Pinpoint the cell where the given text exists, returning its [x, y] midpoint coordinate. 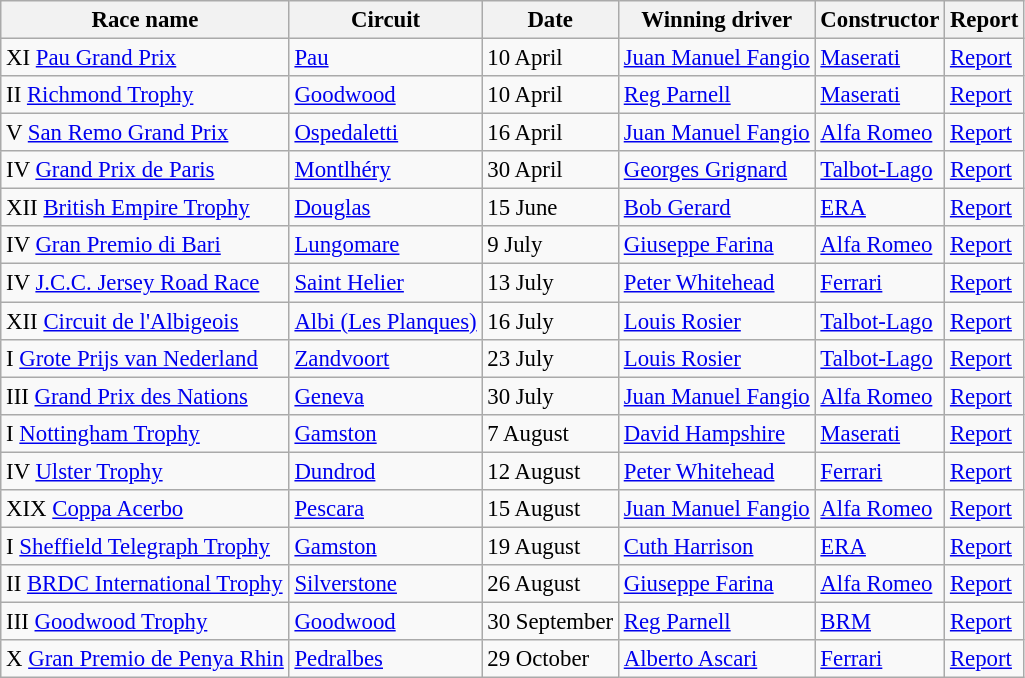
15 August [550, 509]
II BRDC International Trophy [145, 584]
26 August [550, 584]
XII British Empire Trophy [145, 208]
16 July [550, 321]
I Sheffield Telegraph Trophy [145, 546]
Race name [145, 20]
19 August [550, 546]
Lungomare [386, 245]
Geneva [386, 396]
29 October [550, 659]
Albi (Les Planques) [386, 321]
I Nottingham Trophy [145, 433]
IV J.C.C. Jersey Road Race [145, 283]
Montlhéry [386, 170]
Ospedaletti [386, 133]
Saint Helier [386, 283]
Dundrod [386, 471]
III Grand Prix des Nations [145, 396]
IV Gran Premio di Bari [145, 245]
IV Grand Prix de Paris [145, 170]
15 June [550, 208]
30 July [550, 396]
13 July [550, 283]
Georges Grignard [716, 170]
23 July [550, 358]
Zandvoort [386, 358]
30 April [550, 170]
David Hampshire [716, 433]
Bob Gerard [716, 208]
16 April [550, 133]
V San Remo Grand Prix [145, 133]
II Richmond Trophy [145, 95]
BRM [880, 621]
Silverstone [386, 584]
Date [550, 20]
XIX Coppa Acerbo [145, 509]
Circuit [386, 20]
12 August [550, 471]
Pescara [386, 509]
7 August [550, 433]
Winning driver [716, 20]
XI Pau Grand Prix [145, 58]
Constructor [880, 20]
9 July [550, 245]
Douglas [386, 208]
XII Circuit de l'Albigeois [145, 321]
30 September [550, 621]
I Grote Prijs van Nederland [145, 358]
IV Ulster Trophy [145, 471]
Cuth Harrison [716, 546]
Pedralbes [386, 659]
Alberto Ascari [716, 659]
X Gran Premio de Penya Rhin [145, 659]
III Goodwood Trophy [145, 621]
Pau [386, 58]
